Identify which cell holds the provided text, then report its [x, y] central coordinate. 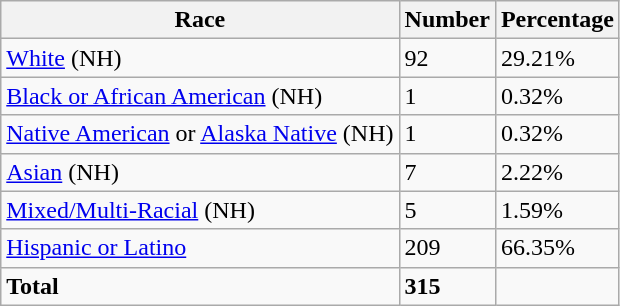
7 [447, 172]
White (NH) [200, 58]
Hispanic or Latino [200, 248]
Black or African American (NH) [200, 96]
Native American or Alaska Native (NH) [200, 134]
Total [200, 286]
209 [447, 248]
Asian (NH) [200, 172]
1.59% [557, 210]
2.22% [557, 172]
Race [200, 20]
29.21% [557, 58]
5 [447, 210]
Number [447, 20]
66.35% [557, 248]
315 [447, 286]
Mixed/Multi-Racial (NH) [200, 210]
92 [447, 58]
Percentage [557, 20]
